Provide the [x, y] coordinate of the cell's center where the given text is located.  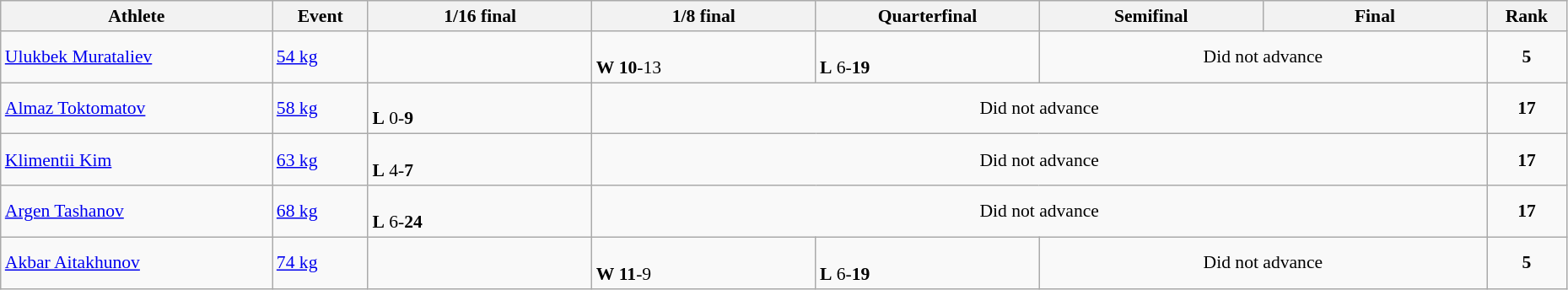
Semifinal [1150, 16]
Argen Tashanov [137, 211]
W 11-9 [703, 263]
Klimentii Kim [137, 160]
74 kg [321, 263]
L 0-9 [479, 108]
Ulukbek Murataliev [137, 57]
58 kg [321, 108]
Akbar Aitakhunov [137, 263]
68 kg [321, 211]
Quarterfinal [928, 16]
Almaz Toktomatov [137, 108]
1/16 final [479, 16]
Event [321, 16]
Athlete [137, 16]
54 kg [321, 57]
1/8 final [703, 16]
L 6-24 [479, 211]
63 kg [321, 160]
Rank [1527, 16]
Final [1375, 16]
W 10-13 [703, 57]
L 4-7 [479, 160]
